Detect which cell encompasses the target text, then output its [x, y] center coordinate. 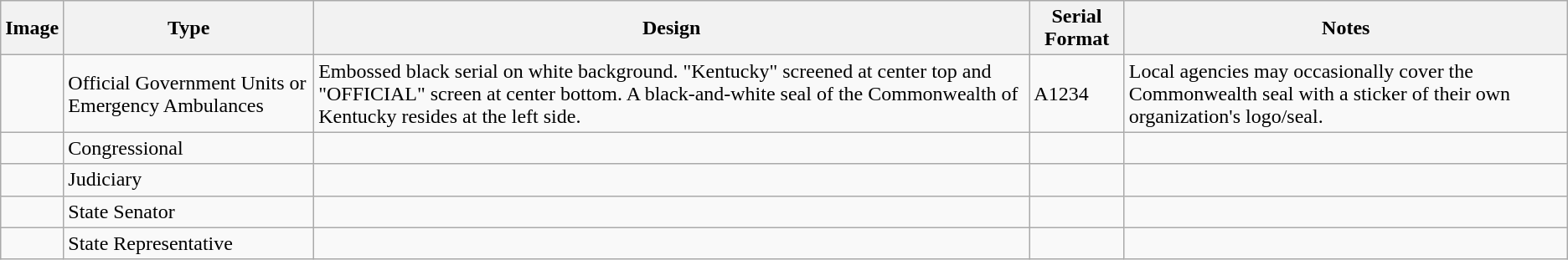
Design [672, 28]
State Senator [189, 212]
State Representative [189, 243]
Type [189, 28]
A1234 [1077, 94]
Image [32, 28]
Judiciary [189, 180]
Serial Format [1077, 28]
Congressional [189, 148]
Local agencies may occasionally cover the Commonwealth seal with a sticker of their own organization's logo/seal. [1345, 94]
Official Government Units or Emergency Ambulances [189, 94]
Notes [1345, 28]
